Search for the cell housing the specified text and yield its (X, Y) center coordinate. 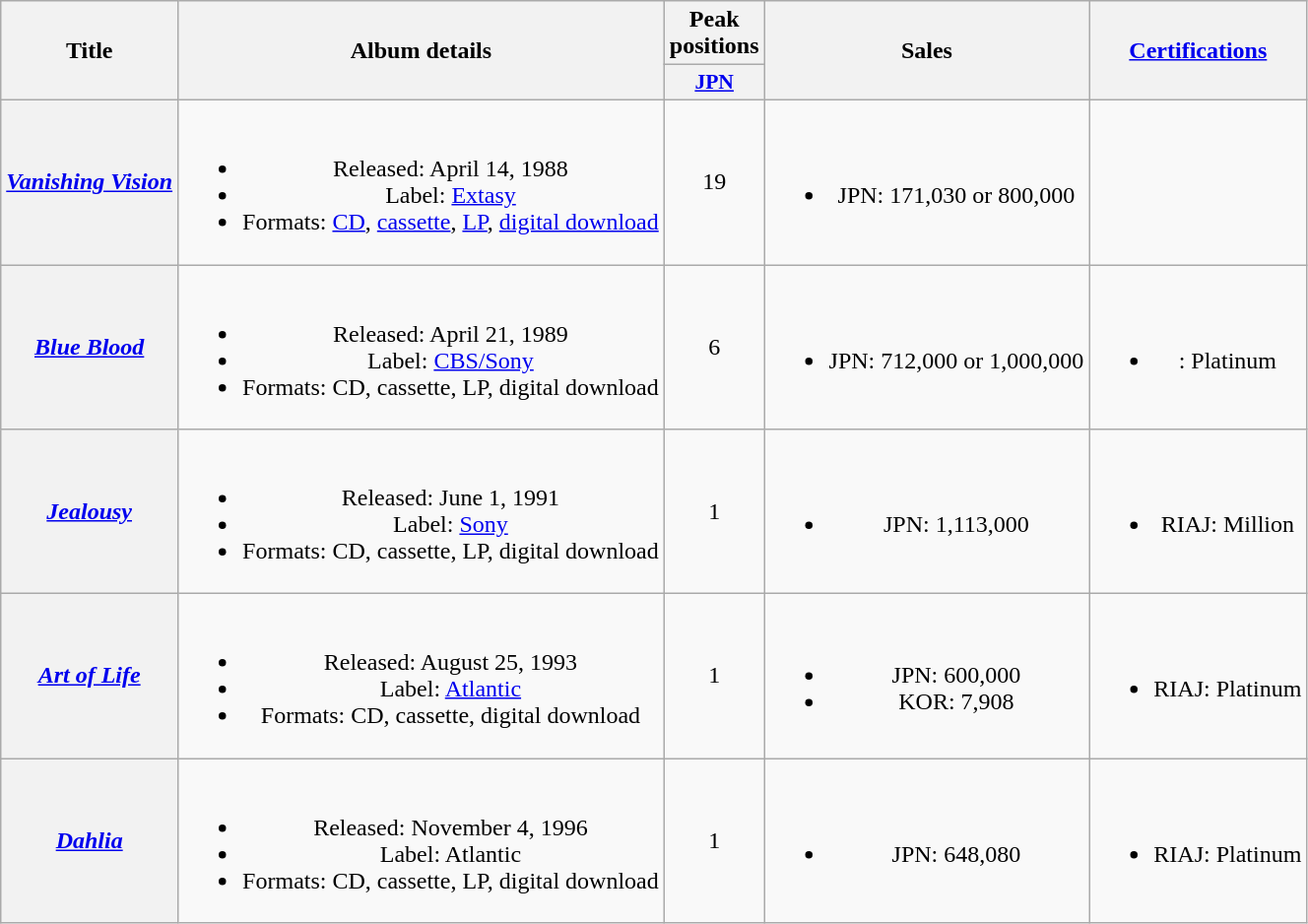
Dahlia (90, 841)
Album details (422, 51)
Certifications (1198, 51)
Released: April 14, 1988Label: ExtasyFormats: CD, cassette, LP, digital download (422, 181)
RIAJ: Million (1198, 512)
Released: June 1, 1991Label: SonyFormats: CD, cassette, LP, digital download (422, 512)
Vanishing Vision (90, 181)
Blue Blood (90, 347)
Jealousy (90, 512)
JPN (714, 83)
JPN: 171,030 or 800,000 (927, 181)
Title (90, 51)
JPN: 712,000 or 1,000,000 (927, 347)
JPN: 648,080 (927, 841)
Released: November 4, 1996Label: AtlanticFormats: CD, cassette, LP, digital download (422, 841)
: Platinum (1198, 347)
19 (714, 181)
Released: August 25, 1993Label: AtlanticFormats: CD, cassette, digital download (422, 676)
JPN: 600,000KOR: 7,908 (927, 676)
Art of Life (90, 676)
JPN: 1,113,000 (927, 512)
Peak positions (714, 33)
Released: April 21, 1989Label: CBS/SonyFormats: CD, cassette, LP, digital download (422, 347)
6 (714, 347)
Sales (927, 51)
